Provide the [X, Y] coordinate of the cell's center where the given text is located.  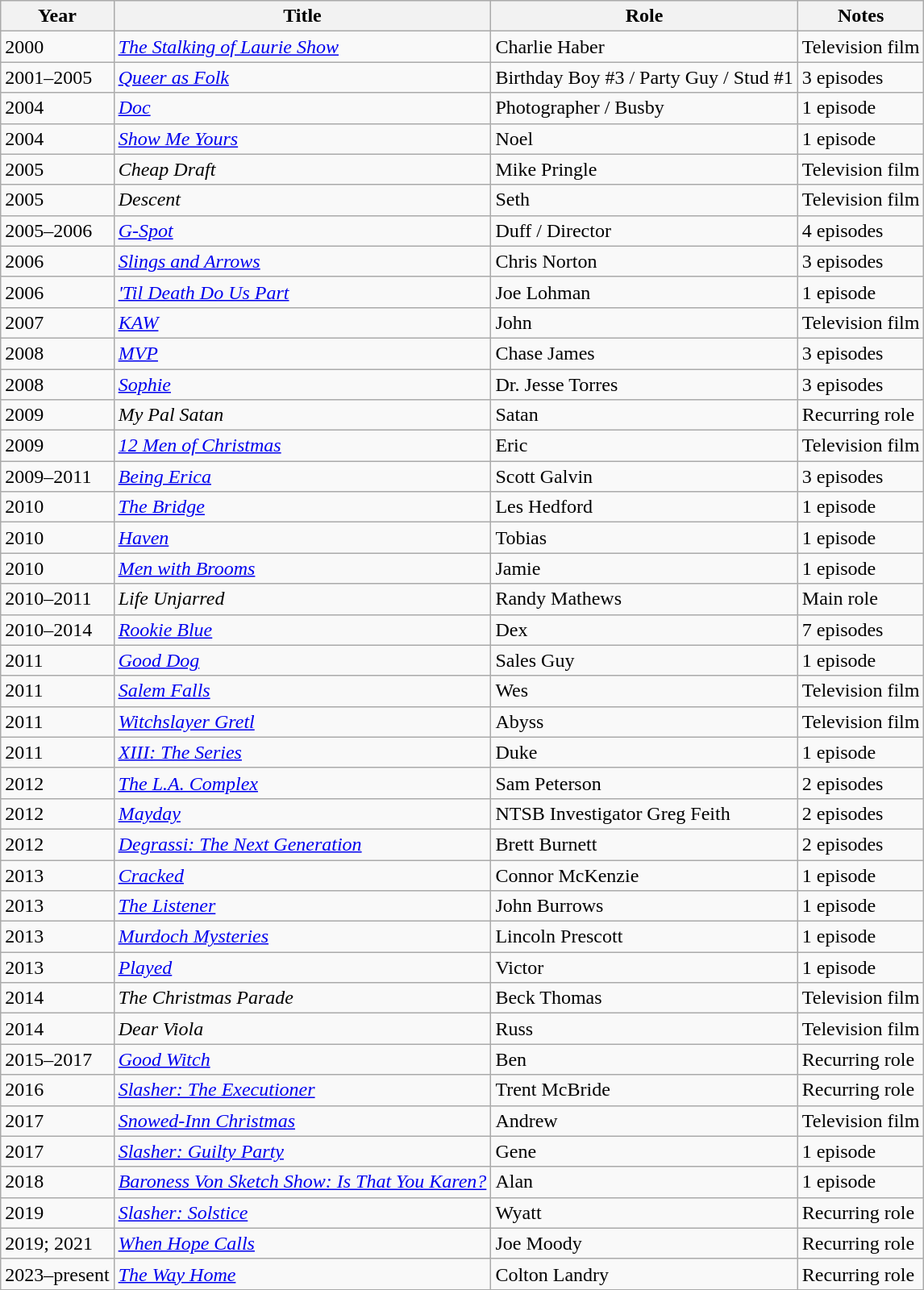
Randy Mathews [644, 599]
Slasher: The Executioner [302, 1090]
Sam Peterson [644, 783]
2010–2014 [57, 630]
Mayday [302, 814]
The Way Home [302, 1274]
Joe Moody [644, 1243]
Satan [644, 415]
2016 [57, 1090]
Eric [644, 446]
2015–2017 [57, 1059]
My Pal Satan [302, 415]
Baroness Von Sketch Show: Is That You Karen? [302, 1182]
Dear Viola [302, 1029]
Year [57, 16]
7 episodes [861, 630]
2023–present [57, 1274]
Beck Thomas [644, 998]
Photographer / Busby [644, 108]
Alan [644, 1182]
Murdoch Mysteries [302, 937]
2019 [57, 1213]
Doc [302, 108]
Role [644, 16]
Rookie Blue [302, 630]
Wes [644, 691]
2018 [57, 1182]
Queer as Folk [302, 77]
'Til Death Do Us Part [302, 292]
Connor McKenzie [644, 875]
Mike Pringle [644, 169]
The Christmas Parade [302, 998]
2009–2011 [57, 476]
Degrassi: The Next Generation [302, 844]
Birthday Boy #3 / Party Guy / Stud #1 [644, 77]
Gene [644, 1151]
2019; 2021 [57, 1243]
Salem Falls [302, 691]
Trent McBride [644, 1090]
Charlie Haber [644, 47]
Joe Lohman [644, 292]
Snowed-Inn Christmas [302, 1121]
The Stalking of Laurie Show [302, 47]
2010–2011 [57, 599]
Sales Guy [644, 660]
Colton Landry [644, 1274]
Slings and Arrows [302, 261]
Descent [302, 200]
Brett Burnett [644, 844]
Abyss [644, 722]
Men with Brooms [302, 568]
2007 [57, 322]
Russ [644, 1029]
Slasher: Solstice [302, 1213]
Tobias [644, 538]
Haven [302, 538]
Duff / Director [644, 231]
NTSB Investigator Greg Feith [644, 814]
Jamie [644, 568]
John Burrows [644, 906]
Main role [861, 599]
Being Erica [302, 476]
Chase James [644, 353]
G-Spot [302, 231]
Duke [644, 752]
Good Dog [302, 660]
2001–2005 [57, 77]
Slasher: Guilty Party [302, 1151]
Notes [861, 16]
MVP [302, 353]
Good Witch [302, 1059]
When Hope Calls [302, 1243]
Witchslayer Gretl [302, 722]
Seth [644, 200]
12 Men of Christmas [302, 446]
Cracked [302, 875]
Noel [644, 139]
Dr. Jesse Torres [644, 385]
John [644, 322]
4 episodes [861, 231]
Ben [644, 1059]
Title [302, 16]
The L.A. Complex [302, 783]
Les Hedford [644, 507]
The Listener [302, 906]
Played [302, 967]
Cheap Draft [302, 169]
Show Me Yours [302, 139]
Chris Norton [644, 261]
Sophie [302, 385]
KAW [302, 322]
XIII: The Series [302, 752]
Wyatt [644, 1213]
The Bridge [302, 507]
2000 [57, 47]
2005–2006 [57, 231]
Life Unjarred [302, 599]
Lincoln Prescott [644, 937]
Scott Galvin [644, 476]
Victor [644, 967]
Dex [644, 630]
Andrew [644, 1121]
